Locate the cell with the specified text and output its (x, y) center coordinate. 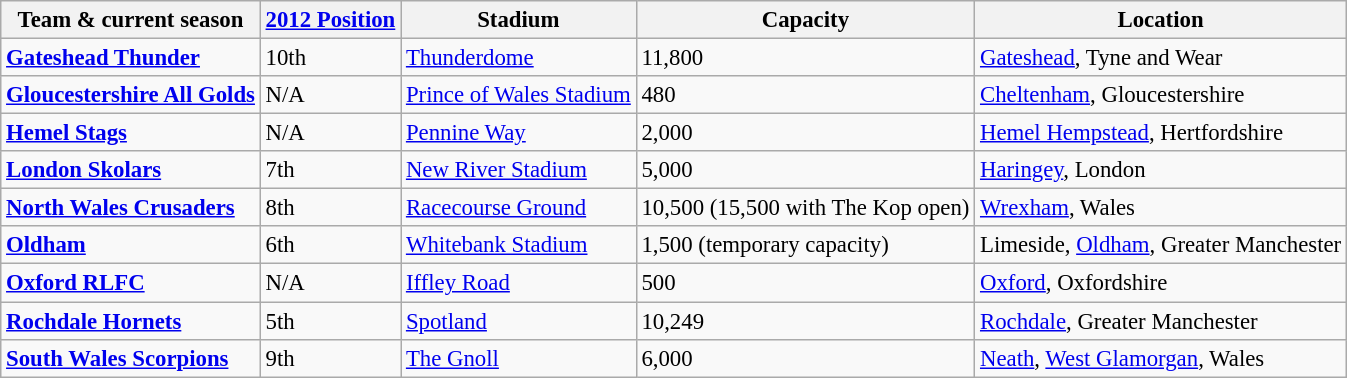
Location (1161, 20)
Rochdale, Greater Manchester (1161, 321)
Prince of Wales Stadium (519, 95)
5,000 (806, 170)
Haringey, London (1161, 170)
Cheltenham, Gloucestershire (1161, 95)
Iffley Road (519, 283)
Oxford, Oxfordshire (1161, 283)
South Wales Scorpions (131, 358)
Gateshead, Tyne and Wear (1161, 58)
2012 Position (330, 20)
480 (806, 95)
10th (330, 58)
500 (806, 283)
Limeside, Oldham, Greater Manchester (1161, 245)
North Wales Crusaders (131, 208)
8th (330, 208)
Spotland (519, 321)
11,800 (806, 58)
2,000 (806, 133)
Hemel Stags (131, 133)
Team & current season (131, 20)
10,249 (806, 321)
Stadium (519, 20)
Rochdale Hornets (131, 321)
Neath, West Glamorgan, Wales (1161, 358)
7th (330, 170)
Gateshead Thunder (131, 58)
The Gnoll (519, 358)
Oldham (131, 245)
Oxford RLFC (131, 283)
Hemel Hempstead, Hertfordshire (1161, 133)
Wrexham, Wales (1161, 208)
New River Stadium (519, 170)
9th (330, 358)
1,500 (temporary capacity) (806, 245)
Pennine Way (519, 133)
London Skolars (131, 170)
Capacity (806, 20)
5th (330, 321)
Thunderdome (519, 58)
6,000 (806, 358)
Gloucestershire All Golds (131, 95)
10,500 (15,500 with The Kop open) (806, 208)
6th (330, 245)
Racecourse Ground (519, 208)
Whitebank Stadium (519, 245)
